For the text-containing cell, return its midpoint in [x, y] coordinate format. 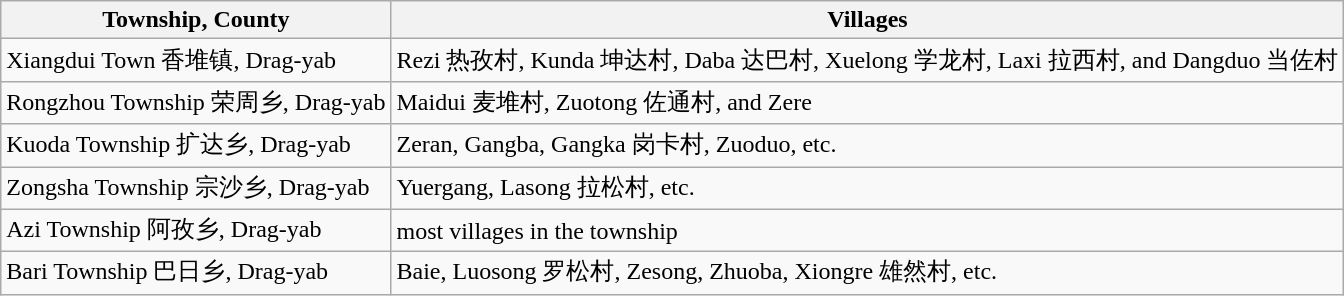
Maidui 麦堆村, Zuotong 佐通村, and Zere [868, 102]
Zeran, Gangba, Gangka 岗卡村, Zuoduo, etc. [868, 146]
Xiangdui Town 香堆镇, Drag-yab [196, 60]
Rezi 热孜村, Kunda 坤达村, Daba 达巴村, Xuelong 学龙村, Laxi 拉西村, and Dangduo 当佐村 [868, 60]
Township, County [196, 20]
Bari Township 巴日乡, Drag-yab [196, 274]
Azi Township 阿孜乡, Drag-yab [196, 230]
Villages [868, 20]
Zongsha Township 宗沙乡, Drag-yab [196, 188]
Kuoda Township 扩达乡, Drag-yab [196, 146]
Rongzhou Township 荣周乡, Drag-yab [196, 102]
Baie, Luosong 罗松村, Zesong, Zhuoba, Xiongre 雄然村, etc. [868, 274]
most villages in the township [868, 230]
Yuergang, Lasong 拉松村, etc. [868, 188]
